Provide the (x, y) coordinate of the cell's center where the given text is located.  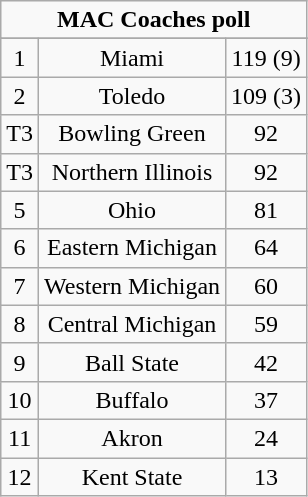
Northern Illinois (132, 172)
11 (20, 438)
59 (266, 324)
8 (20, 324)
81 (266, 210)
Buffalo (132, 400)
37 (266, 400)
9 (20, 362)
24 (266, 438)
Miami (132, 58)
12 (20, 477)
MAC Coaches poll (154, 20)
119 (9) (266, 58)
10 (20, 400)
2 (20, 96)
5 (20, 210)
13 (266, 477)
Toledo (132, 96)
Kent State (132, 477)
Central Michigan (132, 324)
Ohio (132, 210)
60 (266, 286)
Akron (132, 438)
6 (20, 248)
64 (266, 248)
Ball State (132, 362)
Eastern Michigan (132, 248)
Western Michigan (132, 286)
Bowling Green (132, 134)
1 (20, 58)
42 (266, 362)
7 (20, 286)
109 (3) (266, 96)
